Provide the (x, y) coordinate of the cell's center where the given text is located.  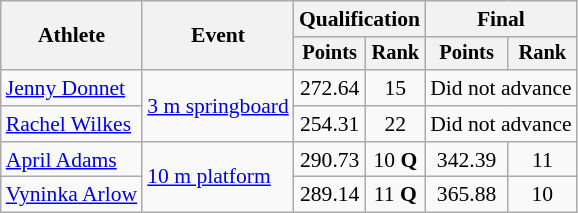
272.64 (330, 88)
Rachel Wilkes (72, 124)
10 Q (396, 160)
342.39 (466, 160)
3 m springboard (218, 106)
254.31 (330, 124)
289.14 (330, 195)
11 (542, 160)
Qualification (360, 19)
Final (501, 19)
Vyninka Arlow (72, 195)
365.88 (466, 195)
11 Q (396, 195)
15 (396, 88)
Athlete (72, 36)
290.73 (330, 160)
April Adams (72, 160)
Jenny Donnet (72, 88)
10 m platform (218, 178)
10 (542, 195)
22 (396, 124)
Event (218, 36)
